For the text-containing cell, return its midpoint in (x, y) coordinate format. 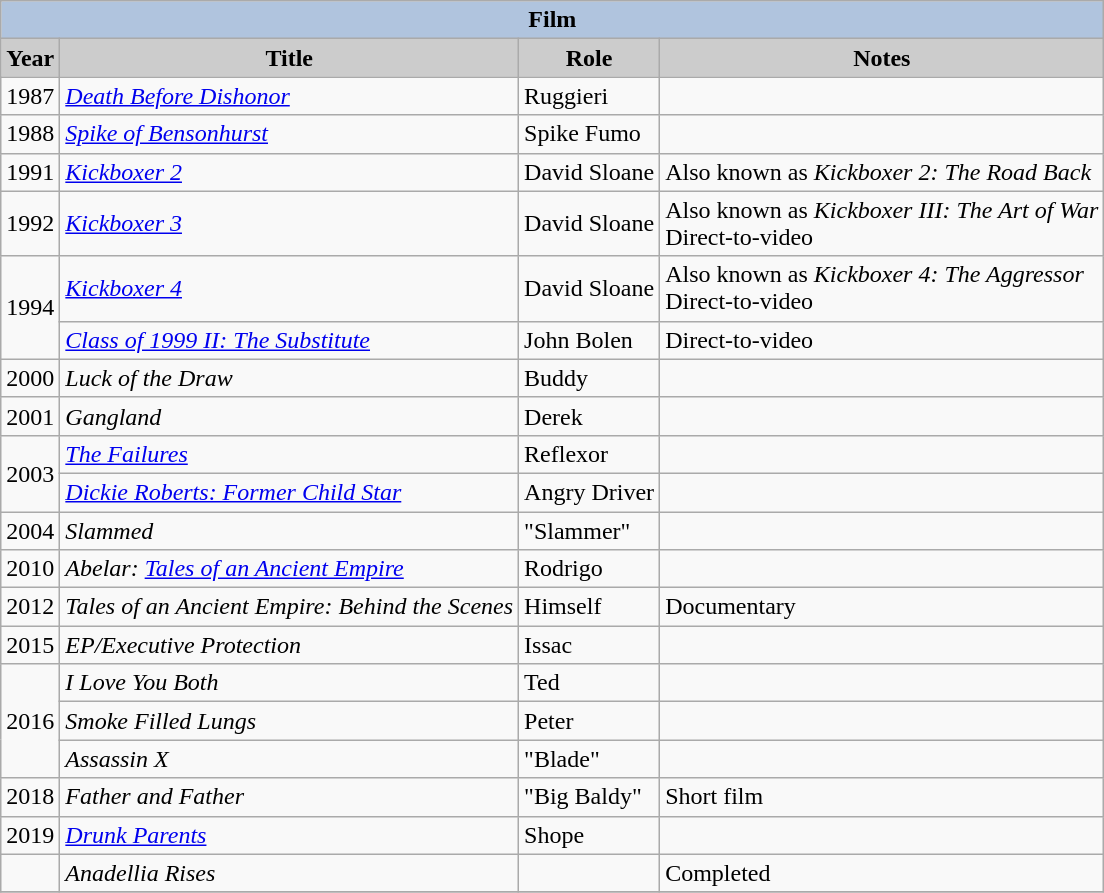
2012 (30, 607)
Title (290, 58)
Smoke Filled Lungs (290, 721)
Class of 1999 II: The Substitute (290, 340)
Short film (882, 797)
Gangland (290, 416)
Himself (590, 607)
I Love You Both (290, 683)
Kickboxer 4 (290, 288)
Issac (590, 645)
2000 (30, 378)
Kickboxer 2 (290, 172)
Ruggieri (590, 96)
Notes (882, 58)
Documentary (882, 607)
Death Before Dishonor (290, 96)
1987 (30, 96)
Drunk Parents (290, 835)
2018 (30, 797)
1991 (30, 172)
Also known as Kickboxer 4: The Aggressor Direct-to-video (882, 288)
EP/Executive Protection (290, 645)
1988 (30, 134)
Father and Father (290, 797)
Spike Fumo (590, 134)
Assassin X (290, 759)
Abelar: Tales of an Ancient Empire (290, 569)
John Bolen (590, 340)
Anadellia Rises (290, 873)
The Failures (290, 454)
Spike of Bensonhurst (290, 134)
Tales of an Ancient Empire: Behind the Scenes (290, 607)
Also known as Kickboxer 2: The Road Back (882, 172)
2016 (30, 721)
Slammed (290, 531)
Derek (590, 416)
Direct-to-video (882, 340)
Role (590, 58)
2015 (30, 645)
Film (552, 20)
Also known as Kickboxer III: The Art of War Direct-to-video (882, 224)
"Slammer" (590, 531)
Ted (590, 683)
Luck of the Draw (290, 378)
2003 (30, 473)
2001 (30, 416)
Rodrigo (590, 569)
Shope (590, 835)
Year (30, 58)
Angry Driver (590, 492)
2010 (30, 569)
2019 (30, 835)
"Big Baldy" (590, 797)
Buddy (590, 378)
Peter (590, 721)
Kickboxer 3 (290, 224)
1994 (30, 308)
Reflexor (590, 454)
Completed (882, 873)
"Blade" (590, 759)
1992 (30, 224)
Dickie Roberts: Former Child Star (290, 492)
2004 (30, 531)
